Search for the cell housing the specified text and yield its (x, y) center coordinate. 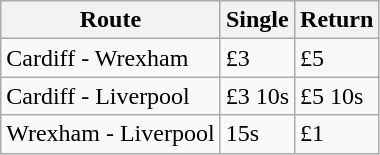
£3 10s (257, 96)
Wrexham - Liverpool (110, 134)
£5 10s (337, 96)
£3 (257, 58)
Cardiff - Liverpool (110, 96)
Single (257, 20)
Route (110, 20)
15s (257, 134)
£5 (337, 58)
£1 (337, 134)
Cardiff - Wrexham (110, 58)
Return (337, 20)
